Detect which cell encompasses the target text, then output its (X, Y) center coordinate. 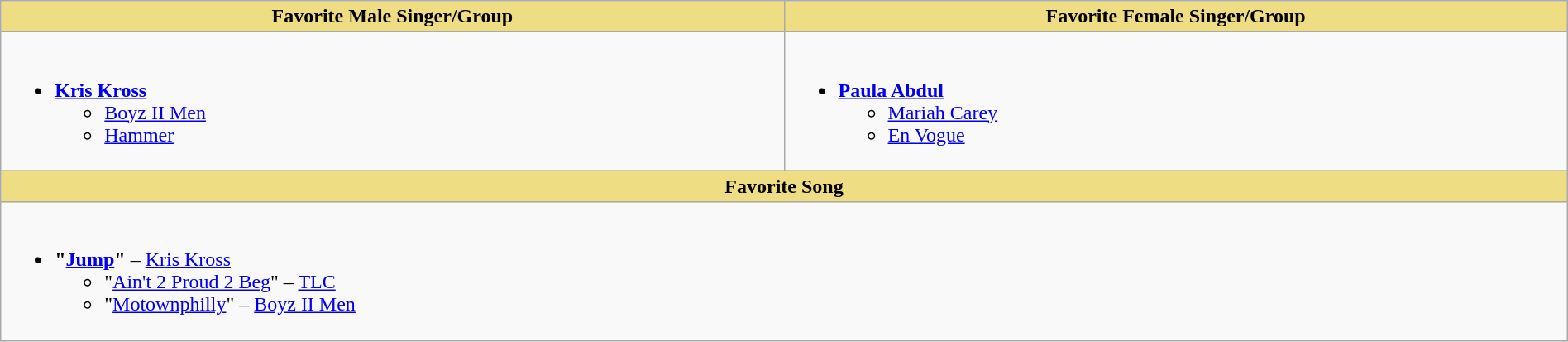
Favorite Song (784, 186)
Favorite Male Singer/Group (392, 17)
Favorite Female Singer/Group (1176, 17)
"Jump" – Kris Kross"Ain't 2 Proud 2 Beg" – TLC"Motownphilly" – Boyz II Men (784, 272)
Paula AbdulMariah CareyEn Vogue (1176, 101)
Kris KrossBoyz II MenHammer (392, 101)
